From the cell containing the given text, extract its center point as (X, Y) coordinate. 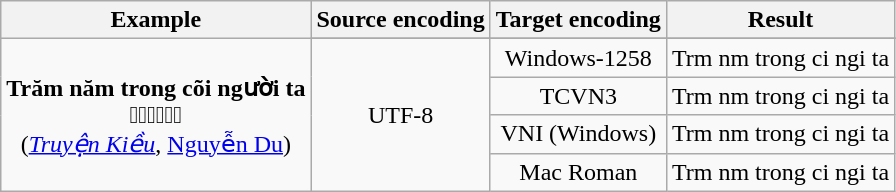
Source encoding (400, 20)
Target encoding (578, 20)
Example (156, 20)
Mac Roman (578, 172)
VNI (Windows) (578, 134)
Trăm năm trong cõi người ta𤾓𢆥𥪞𡎝𠊛些(Truyện Kiều, Nguyễn Du) (156, 115)
TCVN3 (578, 96)
UTF-8 (400, 115)
Result (780, 20)
Windows-1258 (578, 58)
